For the text-containing cell, return its midpoint in (x, y) coordinate format. 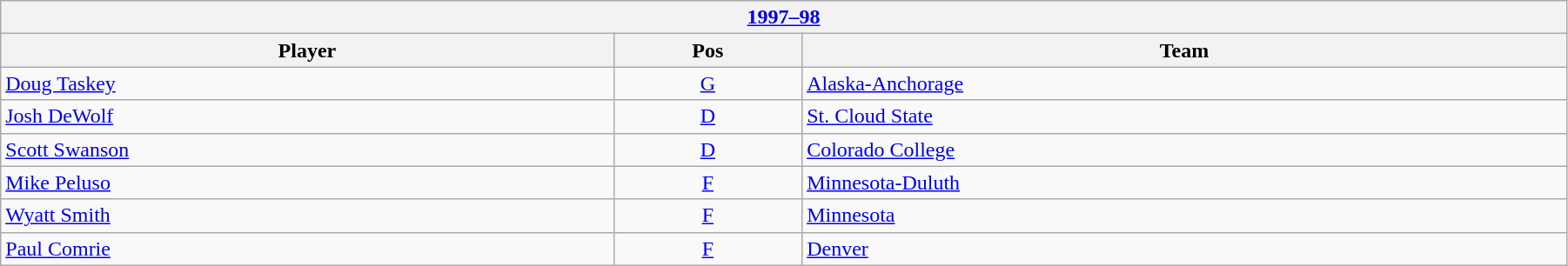
Paul Comrie (307, 249)
Alaska-Anchorage (1185, 83)
Colorado College (1185, 150)
Wyatt Smith (307, 216)
1997–98 (784, 17)
Pos (708, 50)
Denver (1185, 249)
Player (307, 50)
Team (1185, 50)
Minnesota-Duluth (1185, 183)
Doug Taskey (307, 83)
Minnesota (1185, 216)
G (708, 83)
Josh DeWolf (307, 116)
St. Cloud State (1185, 116)
Mike Peluso (307, 183)
Scott Swanson (307, 150)
